Capture the cell that displays the provided text and extract its [X, Y] central coordinate. 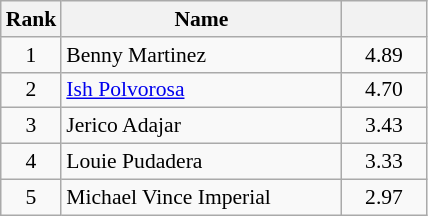
Jerico Adajar [201, 126]
Benny Martinez [201, 55]
3.33 [384, 162]
Name [201, 19]
Michael Vince Imperial [201, 197]
2.97 [384, 197]
3.43 [384, 126]
Louie Pudadera [201, 162]
Ish Polvorosa [201, 90]
3 [32, 126]
2 [32, 90]
Rank [32, 19]
4.70 [384, 90]
4 [32, 162]
1 [32, 55]
4.89 [384, 55]
5 [32, 197]
